Locate the cell with the specified text and output its (x, y) center coordinate. 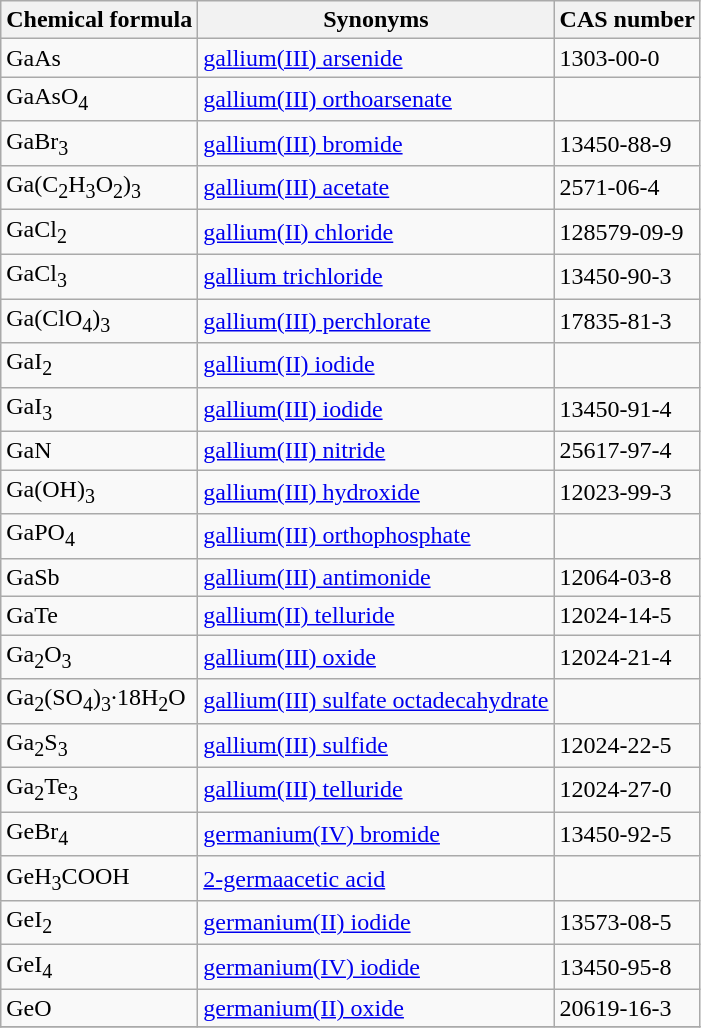
GaBr3 (100, 143)
GaSb (100, 577)
gallium(III) bromide (376, 143)
GaCl3 (100, 276)
gallium(III) sulfate octadecahydrate (376, 701)
GeBr4 (100, 834)
12064-03-8 (627, 577)
GaCl2 (100, 232)
germanium(IV) iodide (376, 967)
GeI4 (100, 967)
Ga2O3 (100, 656)
gallium(III) acetate (376, 188)
Ga2Te3 (100, 790)
Ga(OH)3 (100, 492)
gallium(III) orthophosphate (376, 536)
germanium(IV) bromide (376, 834)
128579-09-9 (627, 232)
GaPO4 (100, 536)
gallium(III) perchlorate (376, 321)
12024-21-4 (627, 656)
GaAsO4 (100, 99)
1303-00-0 (627, 58)
12024-27-0 (627, 790)
gallium(III) iodide (376, 409)
13450-88-9 (627, 143)
2-germaacetic acid (376, 878)
Ga2S3 (100, 745)
2571-06-4 (627, 188)
Chemical formula (100, 20)
25617-97-4 (627, 451)
13450-92-5 (627, 834)
gallium trichloride (376, 276)
13450-91-4 (627, 409)
gallium(II) chloride (376, 232)
gallium(III) sulfide (376, 745)
GaN (100, 451)
gallium(II) telluride (376, 615)
GeO (100, 1008)
gallium(II) iodide (376, 365)
GaI3 (100, 409)
gallium(III) hydroxide (376, 492)
gallium(III) oxide (376, 656)
Ga2(SO4)3·18H2O (100, 701)
13450-90-3 (627, 276)
GaI2 (100, 365)
12024-14-5 (627, 615)
gallium(III) nitride (376, 451)
GeI2 (100, 923)
13573-08-5 (627, 923)
13450-95-8 (627, 967)
GeH3COOH (100, 878)
gallium(III) antimonide (376, 577)
germanium(II) oxide (376, 1008)
Ga(C2H3O2)3 (100, 188)
GaTe (100, 615)
17835-81-3 (627, 321)
20619-16-3 (627, 1008)
gallium(III) orthoarsenate (376, 99)
germanium(II) iodide (376, 923)
12024-22-5 (627, 745)
CAS number (627, 20)
12023-99-3 (627, 492)
GaAs (100, 58)
gallium(III) telluride (376, 790)
gallium(III) arsenide (376, 58)
Synonyms (376, 20)
Ga(ClO4)3 (100, 321)
